Search for the cell housing the specified text and yield its (X, Y) center coordinate. 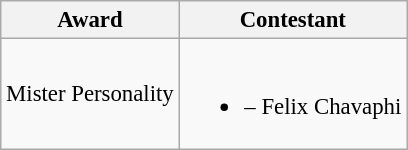
Contestant (293, 20)
Mister Personality (90, 94)
Award (90, 20)
– Felix Chavaphi (293, 94)
